Scan for the cell matching the given text and deliver its (X, Y) coordinate at center. 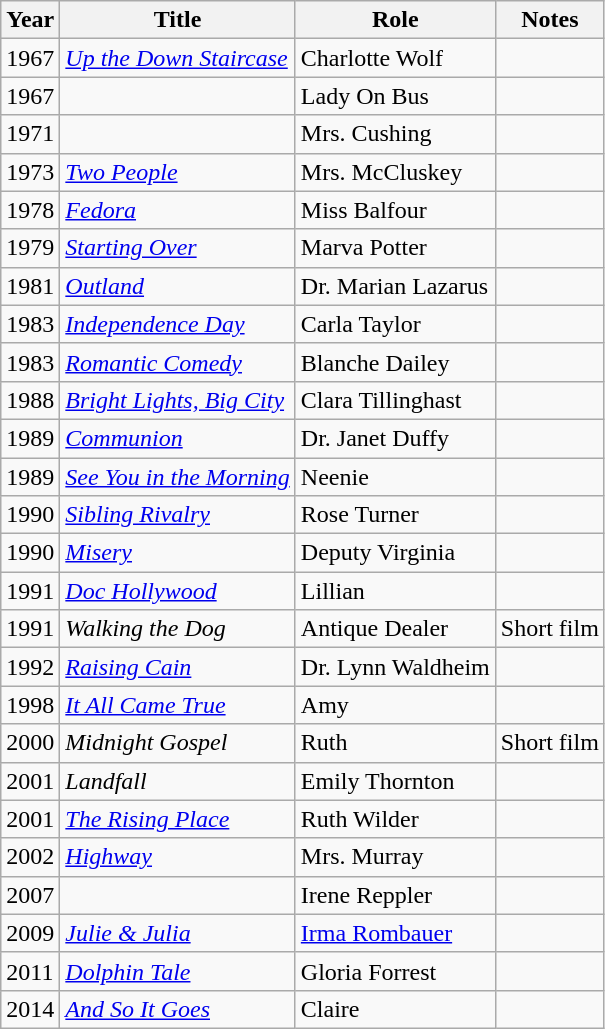
Claire (395, 1009)
1979 (30, 248)
Communion (178, 438)
2011 (30, 971)
Outland (178, 286)
It All Came True (178, 705)
Year (30, 20)
Ruth (395, 743)
Bright Lights, Big City (178, 400)
1992 (30, 667)
Marva Potter (395, 248)
Title (178, 20)
Dr. Lynn Waldheim (395, 667)
Lady On Bus (395, 96)
See You in the Morning (178, 477)
Dr. Janet Duffy (395, 438)
Raising Cain (178, 667)
Walking the Dog (178, 629)
The Rising Place (178, 819)
1981 (30, 286)
2014 (30, 1009)
Two People (178, 172)
2000 (30, 743)
2002 (30, 857)
Deputy Virginia (395, 553)
Ruth Wilder (395, 819)
Miss Balfour (395, 210)
Irene Reppler (395, 895)
Carla Taylor (395, 324)
1973 (30, 172)
Fedora (178, 210)
Gloria Forrest (395, 971)
Blanche Dailey (395, 362)
2007 (30, 895)
Midnight Gospel (178, 743)
Amy (395, 705)
Starting Over (178, 248)
And So It Goes (178, 1009)
Misery (178, 553)
Highway (178, 857)
Independence Day (178, 324)
Emily Thornton (395, 781)
1971 (30, 134)
2009 (30, 933)
Lillian (395, 591)
Neenie (395, 477)
1978 (30, 210)
Mrs. Murray (395, 857)
Notes (550, 20)
Sibling Rivalry (178, 515)
1988 (30, 400)
Up the Down Staircase (178, 58)
1998 (30, 705)
Rose Turner (395, 515)
Julie & Julia (178, 933)
Antique Dealer (395, 629)
Dolphin Tale (178, 971)
Doc Hollywood (178, 591)
Mrs. Cushing (395, 134)
Dr. Marian Lazarus (395, 286)
Charlotte Wolf (395, 58)
Landfall (178, 781)
Irma Rombauer (395, 933)
Romantic Comedy (178, 362)
Clara Tillinghast (395, 400)
Mrs. McCluskey (395, 172)
Role (395, 20)
